From the cell containing the given text, extract its center point as [x, y] coordinate. 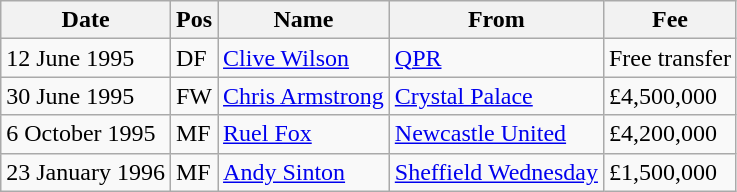
Crystal Palace [496, 96]
Pos [194, 20]
£1,500,000 [670, 172]
DF [194, 58]
Clive Wilson [304, 58]
QPR [496, 58]
Chris Armstrong [304, 96]
Name [304, 20]
23 January 1996 [86, 172]
6 October 1995 [86, 134]
FW [194, 96]
Fee [670, 20]
From [496, 20]
12 June 1995 [86, 58]
Newcastle United [496, 134]
£4,500,000 [670, 96]
Free transfer [670, 58]
£4,200,000 [670, 134]
30 June 1995 [86, 96]
Ruel Fox [304, 134]
Andy Sinton [304, 172]
Sheffield Wednesday [496, 172]
Date [86, 20]
